Extract the (X, Y) coordinate from the center of the cell holding the provided text.  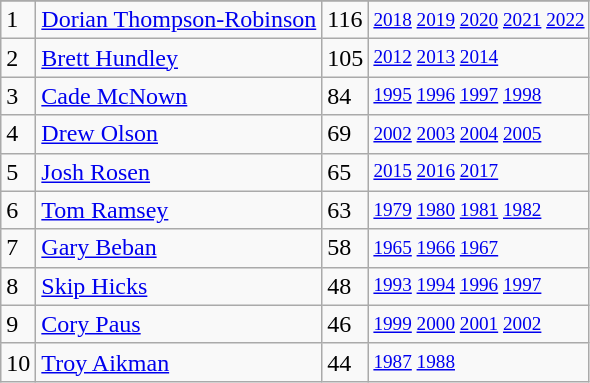
Cory Paus (179, 324)
46 (346, 324)
Troy Aikman (179, 362)
Skip Hicks (179, 286)
6 (18, 210)
Gary Beban (179, 248)
2015 2016 2017 (479, 172)
3 (18, 96)
7 (18, 248)
84 (346, 96)
8 (18, 286)
58 (346, 248)
4 (18, 134)
1995 1996 1997 1998 (479, 96)
63 (346, 210)
9 (18, 324)
116 (346, 20)
5 (18, 172)
65 (346, 172)
1 (18, 20)
2012 2013 2014 (479, 58)
2002 2003 2004 2005 (479, 134)
69 (346, 134)
1999 2000 2001 2002 (479, 324)
Tom Ramsey (179, 210)
Drew Olson (179, 134)
44 (346, 362)
105 (346, 58)
2 (18, 58)
Dorian Thompson-Robinson (179, 20)
1987 1988 (479, 362)
Brett Hundley (179, 58)
1993 1994 1996 1997 (479, 286)
10 (18, 362)
Josh Rosen (179, 172)
2018 2019 2020 2021 2022 (479, 20)
48 (346, 286)
1979 1980 1981 1982 (479, 210)
Cade McNown (179, 96)
1965 1966 1967 (479, 248)
